Detect which cell encompasses the target text, then output its [X, Y] center coordinate. 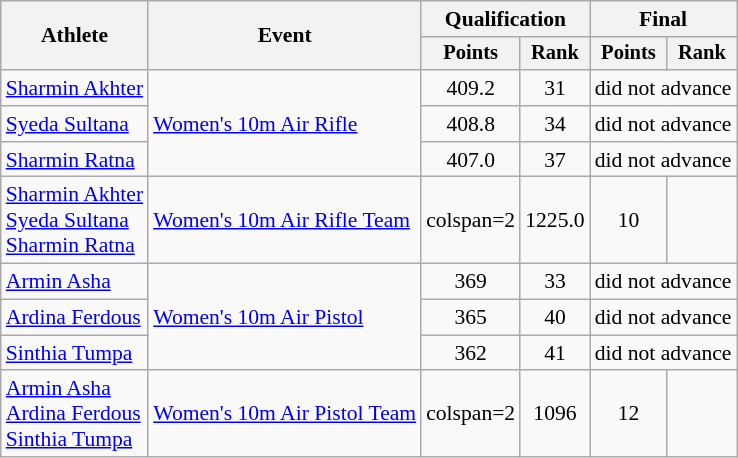
Event [284, 36]
34 [554, 124]
408.8 [470, 124]
369 [470, 282]
Women's 10m Air Pistol [284, 318]
33 [554, 282]
1225.0 [554, 220]
Qualification [506, 19]
Women's 10m Air Rifle Team [284, 220]
37 [554, 160]
362 [470, 353]
10 [628, 220]
409.2 [470, 88]
Sinthia Tumpa [74, 353]
Syeda Sultana [74, 124]
40 [554, 318]
Sharmin Ratna [74, 160]
Sharmin Akhter [74, 88]
1096 [554, 414]
12 [628, 414]
Sharmin Akhter Syeda Sultana Sharmin Ratna [74, 220]
Women's 10m Air Pistol Team [284, 414]
Women's 10m Air Rifle [284, 124]
Athlete [74, 36]
Ardina Ferdous [74, 318]
31 [554, 88]
Final [664, 19]
41 [554, 353]
Armin Asha Ardina Ferdous Sinthia Tumpa [74, 414]
407.0 [470, 160]
Armin Asha [74, 282]
365 [470, 318]
